Output the (X, Y) coordinate of the center of the cell containing the given text.  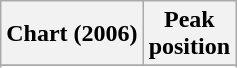
Chart (2006) (72, 34)
Peakposition (189, 34)
